Extract the (X, Y) coordinate from the center of the cell holding the provided text.  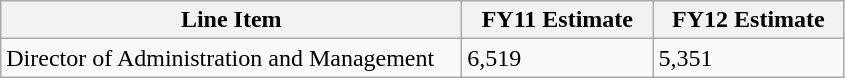
FY11 Estimate (558, 20)
6,519 (558, 58)
FY12 Estimate (748, 20)
Line Item (232, 20)
Director of Administration and Management (232, 58)
5,351 (748, 58)
